From the cell containing the given text, extract its center point as [x, y] coordinate. 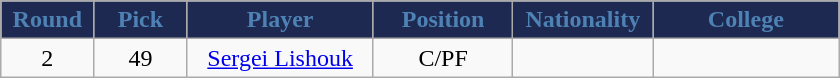
49 [140, 58]
Pick [140, 20]
Sergei Lishouk [280, 58]
Player [280, 20]
C/PF [443, 58]
Round [48, 20]
College [746, 20]
2 [48, 58]
Nationality [583, 20]
Position [443, 20]
